Output the (x, y) coordinate of the center of the cell containing the given text.  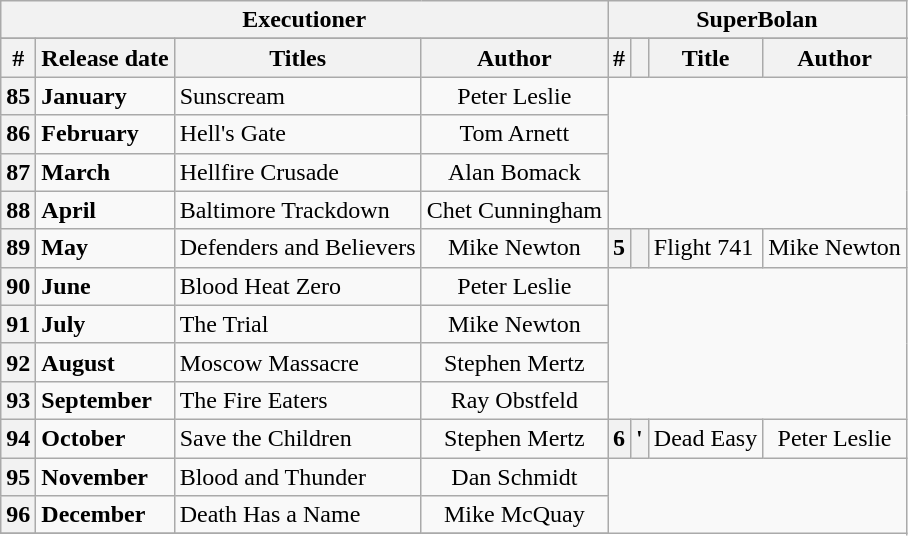
87 (18, 172)
Mike McQuay (514, 515)
Blood Heat Zero (298, 286)
93 (18, 400)
Moscow Massacre (298, 362)
April (105, 210)
Chet Cunningham (514, 210)
Blood and Thunder (298, 477)
Dead Easy (705, 438)
Dan Schmidt (514, 477)
94 (18, 438)
Hell's Gate (298, 134)
Baltimore Trackdown (298, 210)
' (640, 438)
Flight 741 (705, 248)
Save the Children (298, 438)
SuperBolan (758, 20)
February (105, 134)
March (105, 172)
Death Has a Name (298, 515)
Hellfire Crusade (298, 172)
January (105, 96)
Titles (298, 58)
96 (18, 515)
90 (18, 286)
95 (18, 477)
5 (620, 248)
August (105, 362)
Defenders and Believers (298, 248)
September (105, 400)
Ray Obstfeld (514, 400)
The Trial (298, 324)
December (105, 515)
86 (18, 134)
85 (18, 96)
Title (705, 58)
November (105, 477)
Release date (105, 58)
June (105, 286)
Sunscream (298, 96)
92 (18, 362)
May (105, 248)
Alan Bomack (514, 172)
July (105, 324)
89 (18, 248)
Tom Arnett (514, 134)
The Fire Eaters (298, 400)
October (105, 438)
6 (620, 438)
Executioner (304, 20)
88 (18, 210)
91 (18, 324)
